Find where the given text appears and provide that cell's center as (x, y) coordinate. 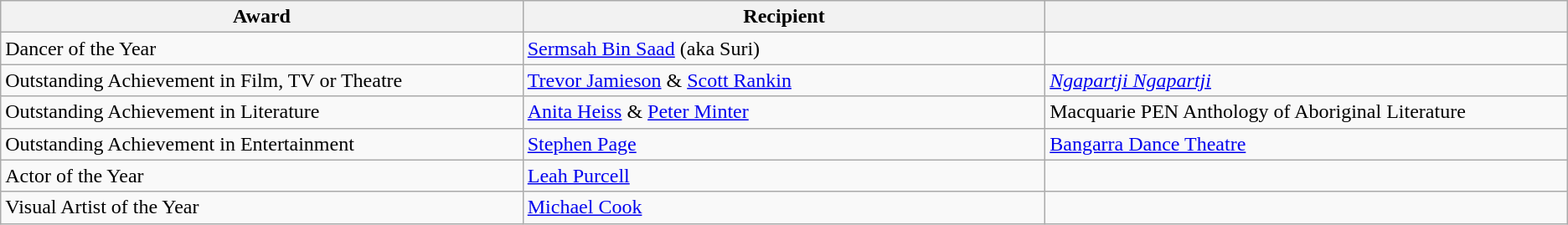
Leah Purcell (784, 176)
Bangarra Dance Theatre (1307, 144)
Sermsah Bin Saad (aka Suri) (784, 49)
Anita Heiss & Peter Minter (784, 112)
Stephen Page (784, 144)
Award (261, 17)
Trevor Jamieson & Scott Rankin (784, 80)
Outstanding Achievement in Film, TV or Theatre (261, 80)
Actor of the Year (261, 176)
Ngapartji Ngapartji (1307, 80)
Outstanding Achievement in Entertainment (261, 144)
Outstanding Achievement in Literature (261, 112)
Michael Cook (784, 207)
Visual Artist of the Year (261, 207)
Dancer of the Year (261, 49)
Recipient (784, 17)
Macquarie PEN Anthology of Aboriginal Literature (1307, 112)
